Identify which cell holds the provided text, then report its (X, Y) central coordinate. 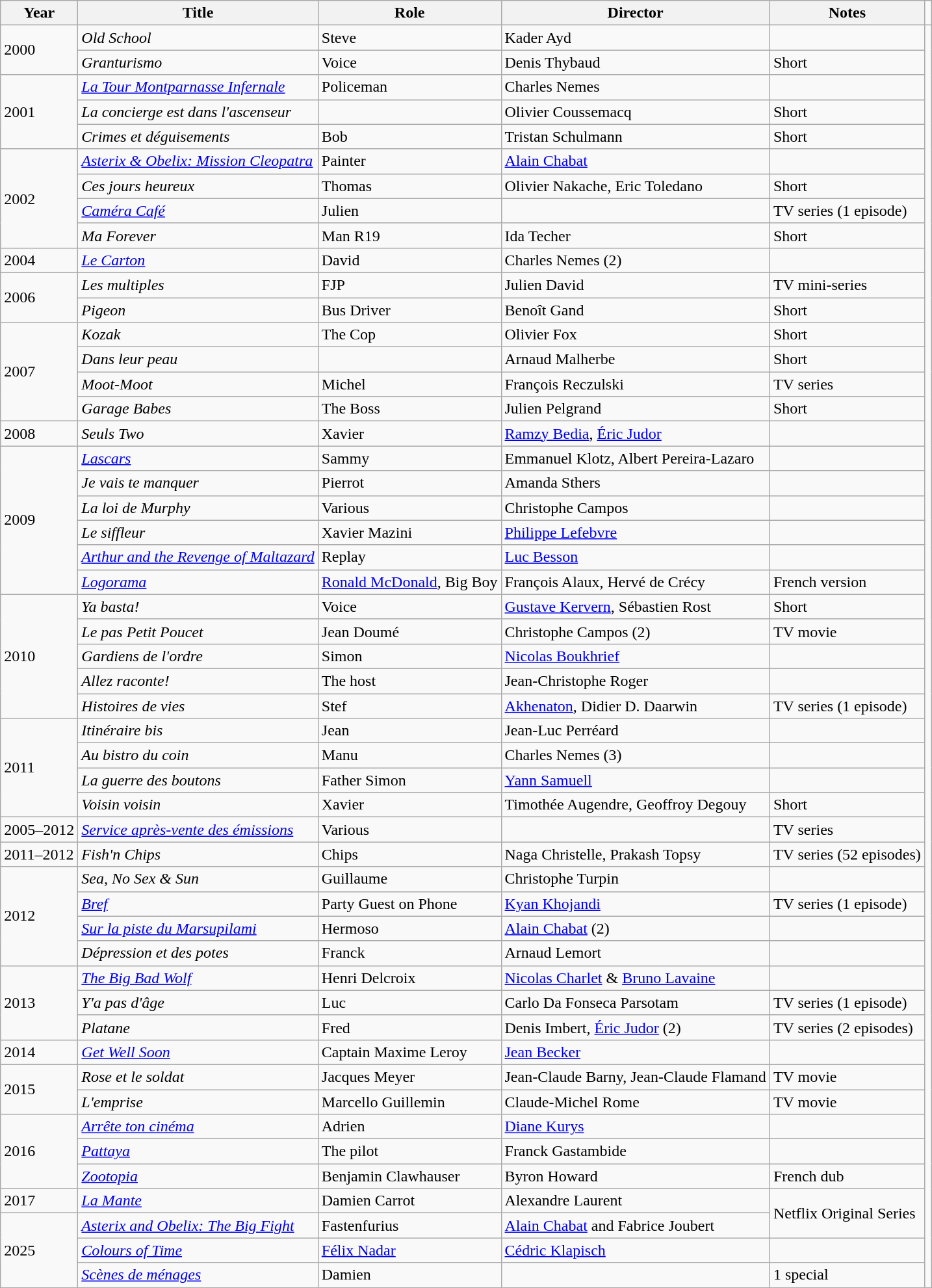
Michel (409, 384)
Gustave Kervern, Sébastien Rost (636, 607)
TV series (2 episodes) (847, 1027)
Naga Christelle, Prakash Topsy (636, 854)
La guerre des boutons (198, 780)
Denis Imbert, Éric Judor (2) (636, 1027)
The Big Bad Wolf (198, 978)
Pierrot (409, 483)
Le pas Petit Poucet (198, 631)
Claude-Michel Rome (636, 1102)
Thomas (409, 186)
Arnaud Lemort (636, 953)
Ya basta! (198, 607)
Julien David (636, 285)
Steve (409, 38)
Hermoso (409, 928)
Y'a pas d'âge (198, 1003)
Fred (409, 1027)
French dub (847, 1176)
Colours of Time (198, 1250)
Luc (409, 1003)
Sammy (409, 458)
Jean-Claude Barny, Jean-Claude Flamand (636, 1077)
Jean-Luc Perréard (636, 731)
The pilot (409, 1151)
La loi de Murphy (198, 508)
Olivier Coussemacq (636, 112)
Arnaud Malherbe (636, 360)
Marcello Guillemin (409, 1102)
Director (636, 13)
Year (39, 13)
Kyan Khojandi (636, 904)
2011–2012 (39, 854)
Charles Nemes (636, 87)
Nicolas Boukhrief (636, 656)
Benoît Gand (636, 310)
Alain Chabat (2) (636, 928)
Asterix and Obelix: The Big Fight (198, 1226)
Ces jours heureux (198, 186)
Jacques Meyer (409, 1077)
2025 (39, 1250)
Moot-Moot (198, 384)
Logorama (198, 582)
2010 (39, 656)
Jean Becker (636, 1052)
Bus Driver (409, 310)
Ida Techer (636, 235)
Nicolas Charlet & Bruno Lavaine (636, 978)
Man R19 (409, 235)
La Tour Montparnasse Infernale (198, 87)
Arthur and the Revenge of Maltazard (198, 557)
Captain Maxime Leroy (409, 1052)
Histoires de vies (198, 705)
Le siffleur (198, 532)
Netflix Original Series (847, 1213)
Party Guest on Phone (409, 904)
Jean-Christophe Roger (636, 681)
Service après-vente des émissions (198, 830)
Akhenaton, Didier D. Daarwin (636, 705)
Kader Ayd (636, 38)
2000 (39, 50)
Franck Gastambide (636, 1151)
Gardiens de l'ordre (198, 656)
Damien Carrot (409, 1201)
Old School (198, 38)
Tristan Schulmann (636, 137)
Seuls Two (198, 434)
Julien (409, 211)
Alain Chabat and Fabrice Joubert (636, 1226)
Henri Delcroix (409, 978)
Pigeon (198, 310)
Pattaya (198, 1151)
Diane Kurys (636, 1127)
2004 (39, 260)
Charles Nemes (2) (636, 260)
Christophe Turpin (636, 879)
Yann Samuell (636, 780)
Title (198, 13)
Scènes de ménages (198, 1275)
Cédric Klapisch (636, 1250)
TV mini-series (847, 285)
Get Well Soon (198, 1052)
2015 (39, 1089)
Emmanuel Klotz, Albert Pereira-Lazaro (636, 458)
Lascars (198, 458)
Julien Pelgrand (636, 409)
Policeman (409, 87)
Sea, No Sex & Sun (198, 879)
Bob (409, 137)
Arrête ton cinéma (198, 1127)
TV series (52 episodes) (847, 854)
2014 (39, 1052)
2006 (39, 297)
Painter (409, 161)
Olivier Fox (636, 335)
The host (409, 681)
Fish'n Chips (198, 854)
Chips (409, 854)
Manu (409, 756)
Les multiples (198, 285)
Alain Chabat (636, 161)
Crimes et déguisements (198, 137)
Christophe Campos (2) (636, 631)
2013 (39, 1003)
Denis Thybaud (636, 62)
Jean Doumé (409, 631)
2012 (39, 916)
Notes (847, 13)
Rose et le soldat (198, 1077)
Ronald McDonald, Big Boy (409, 582)
François Reczulski (636, 384)
2001 (39, 112)
Ma Forever (198, 235)
2005–2012 (39, 830)
Byron Howard (636, 1176)
Luc Besson (636, 557)
Granturismo (198, 62)
Role (409, 13)
Stef (409, 705)
2007 (39, 372)
French version (847, 582)
La Mante (198, 1201)
La concierge est dans l'ascenseur (198, 112)
Dépression et des potes (198, 953)
Sur la piste du Marsupilami (198, 928)
Au bistro du coin (198, 756)
Amanda Sthers (636, 483)
2009 (39, 520)
David (409, 260)
2008 (39, 434)
Simon (409, 656)
FJP (409, 285)
2016 (39, 1151)
Allez raconte! (198, 681)
Asterix & Obelix: Mission Cleopatra (198, 161)
Benjamin Clawhauser (409, 1176)
The Cop (409, 335)
2002 (39, 198)
2017 (39, 1201)
Voisin voisin (198, 805)
Xavier Mazini (409, 532)
Franck (409, 953)
Olivier Nakache, Eric Toledano (636, 186)
L'emprise (198, 1102)
Carlo Da Fonseca Parsotam (636, 1003)
Replay (409, 557)
Father Simon (409, 780)
Timothée Augendre, Geoffroy Degouy (636, 805)
1 special (847, 1275)
Garage Babes (198, 409)
Bref (198, 904)
Philippe Lefebvre (636, 532)
Félix Nadar (409, 1250)
Christophe Campos (636, 508)
François Alaux, Hervé de Crécy (636, 582)
Fastenfurius (409, 1226)
Itinéraire bis (198, 731)
Zootopia (198, 1176)
Alexandre Laurent (636, 1201)
Charles Nemes (3) (636, 756)
2011 (39, 768)
Caméra Café (198, 211)
Damien (409, 1275)
The Boss (409, 409)
Dans leur peau (198, 360)
Platane (198, 1027)
Guillaume (409, 879)
Jean (409, 731)
Ramzy Bedia, Éric Judor (636, 434)
Adrien (409, 1127)
Le Carton (198, 260)
Je vais te manquer (198, 483)
Kozak (198, 335)
